Find where the given text appears and provide that cell's center as (X, Y) coordinate. 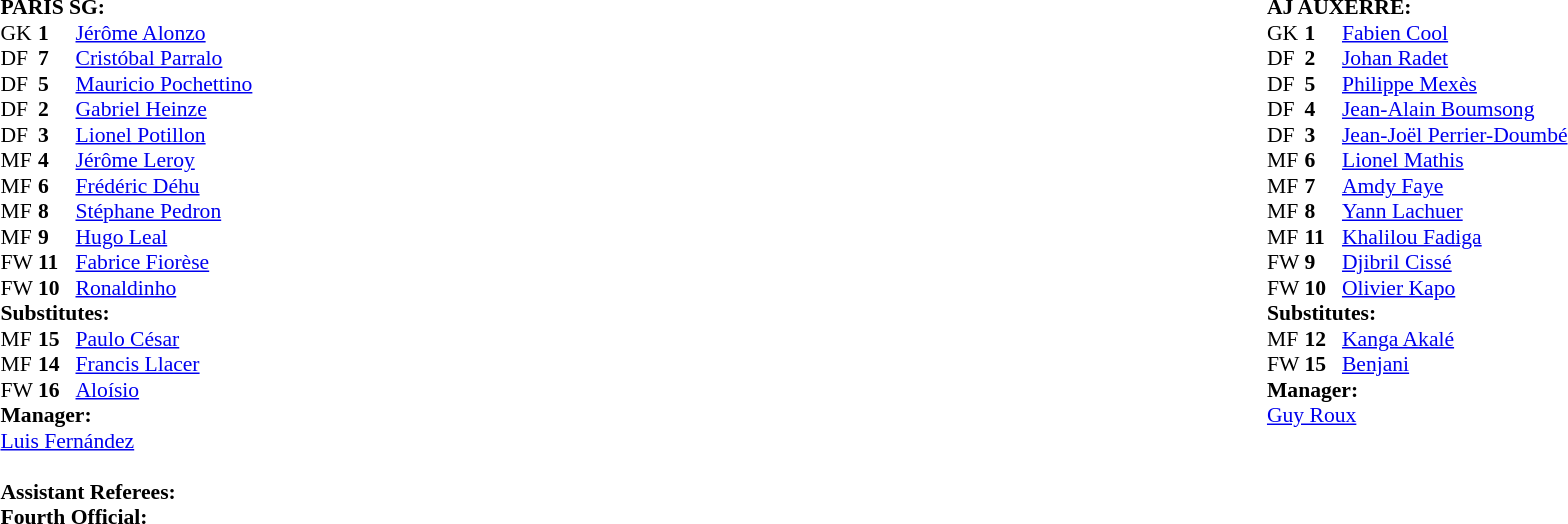
Yann Lachuer (1455, 211)
Gabriel Heinze (164, 109)
16 (57, 390)
Jérôme Alonzo (164, 33)
14 (57, 365)
Mauricio Pochettino (164, 84)
Paulo César (164, 339)
Aloísio (164, 390)
Jean-Joël Perrier-Doumbé (1455, 135)
Guy Roux (1418, 415)
Khalilou Fadiga (1455, 237)
Ronaldinho (164, 288)
Benjani (1455, 365)
Frédéric Déhu (164, 186)
Olivier Kapo (1455, 288)
Cristóbal Parralo (164, 59)
Amdy Faye (1455, 186)
Francis Llacer (164, 365)
Jean-Alain Boumsong (1455, 109)
Djibril Cissé (1455, 263)
Philippe Mexès (1455, 84)
Fabien Cool (1455, 33)
Lionel Mathis (1455, 161)
Lionel Potillon (164, 135)
Stéphane Pedron (164, 211)
Fabrice Fiorèse (164, 263)
Hugo Leal (164, 237)
12 (1323, 339)
Jérôme Leroy (164, 161)
Johan Radet (1455, 59)
Kanga Akalé (1455, 339)
